Output the (x, y) coordinate of the center of the cell containing the given text.  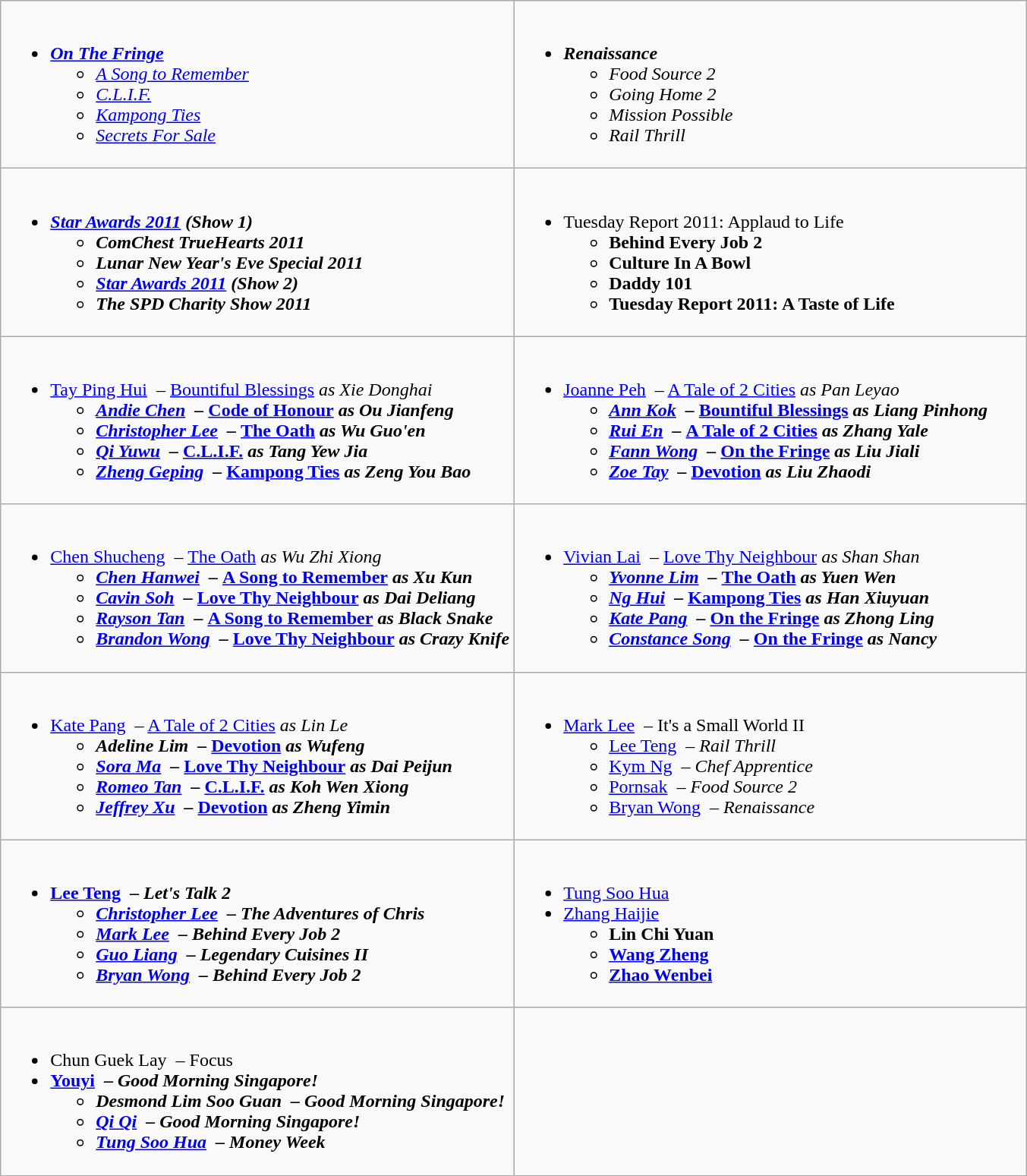
Mark Lee – It's a Small World IILee Teng – Rail ThrillKym Ng – Chef ApprenticePornsak – Food Source 2Bryan Wong – Renaissance (770, 756)
Star Awards 2011 (Show 1)ComChest TrueHearts 2011Lunar New Year's Eve Special 2011Star Awards 2011 (Show 2)The SPD Charity Show 2011 (257, 252)
RenaissanceFood Source 2Going Home 2Mission PossibleRail Thrill (770, 85)
Tuesday Report 2011: Applaud to LifeBehind Every Job 2Culture In A BowlDaddy 101Tuesday Report 2011: A Taste of Life (770, 252)
On The FringeA Song to RememberC.L.I.F.Kampong TiesSecrets For Sale (257, 85)
Tung Soo HuaZhang HaijieLin Chi YuanWang ZhengZhao Wenbei (770, 923)
